Return the (x, y) coordinate for the center point of the cell that contains the specified text.  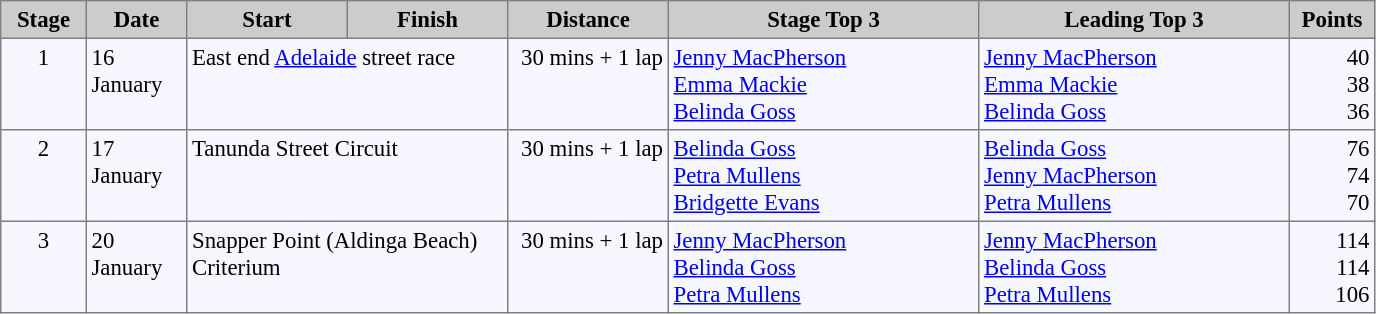
Snapper Point (Aldinga Beach) Criterium (348, 267)
Stage Top 3 (823, 20)
2 (44, 176)
114 114 106 (1332, 267)
Start (267, 20)
20 January (136, 267)
Stage (44, 20)
Leading Top 3 (1134, 20)
1 (44, 84)
Points (1332, 20)
Distance (588, 20)
Belinda Goss Jenny MacPherson Petra Mullens (1134, 176)
East end Adelaide street race (348, 84)
16 January (136, 84)
Tanunda Street Circuit (348, 176)
Date (136, 20)
3 (44, 267)
40 38 36 (1332, 84)
17 January (136, 176)
Finish (427, 20)
Belinda Goss Petra Mullens Bridgette Evans (823, 176)
767470 (1332, 176)
